Find where the given text appears and provide that cell's center as (x, y) coordinate. 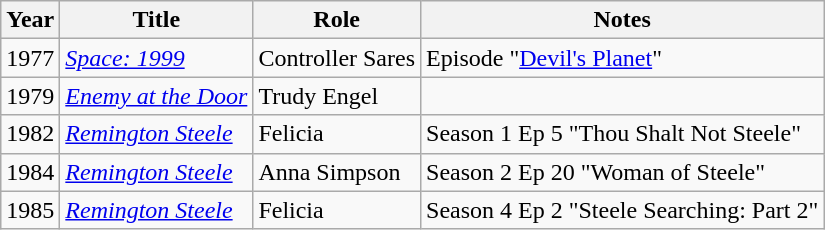
Season 2 Ep 20 "Woman of Steele" (622, 172)
Role (337, 20)
1977 (30, 58)
1979 (30, 96)
Title (156, 20)
1982 (30, 134)
Year (30, 20)
Controller Sares (337, 58)
Season 1 Ep 5 "Thou Shalt Not Steele" (622, 134)
Anna Simpson (337, 172)
Episode "Devil's Planet" (622, 58)
Space: 1999 (156, 58)
1984 (30, 172)
Season 4 Ep 2 "Steele Searching: Part 2" (622, 210)
Notes (622, 20)
Enemy at the Door (156, 96)
Trudy Engel (337, 96)
1985 (30, 210)
